For the text-containing cell, return its midpoint in [x, y] coordinate format. 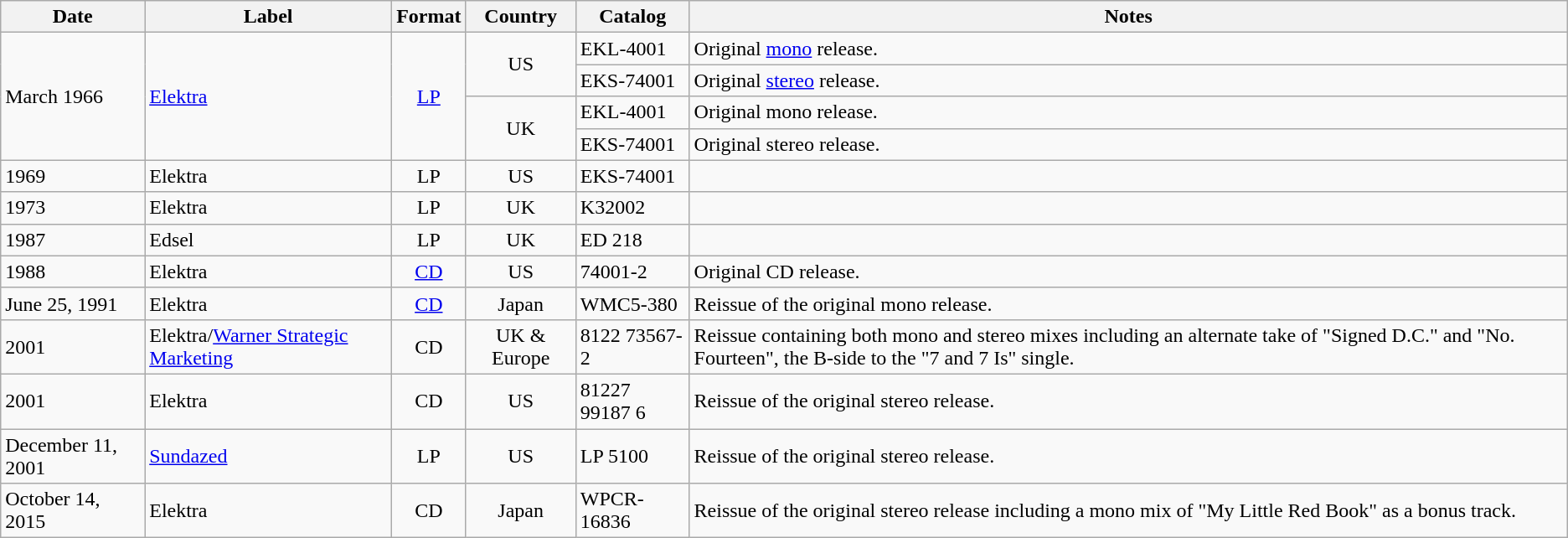
74001-2 [632, 272]
Edsel [268, 240]
Reissue containing both mono and stereo mixes including an alternate take of "Signed D.C." and "No. Fourteen", the B-side to the "7 and 7 Is" single. [1128, 347]
December 11, 2001 [73, 456]
Country [521, 17]
81227 99187 6 [632, 401]
Sundazed [268, 456]
June 25, 1991 [73, 303]
March 1966 [73, 96]
Notes [1128, 17]
1969 [73, 176]
WMC5-380 [632, 303]
LP 5100 [632, 456]
Date [73, 17]
K32002 [632, 208]
Elektra/Warner Strategic Marketing [268, 347]
8122 73567-2 [632, 347]
Label [268, 17]
Reissue of the original stereo release including a mono mix of "My Little Red Book" as a bonus track. [1128, 511]
Original CD release. [1128, 272]
Catalog [632, 17]
1973 [73, 208]
WPCR-16836 [632, 511]
UK & Europe [521, 347]
Reissue of the original mono release. [1128, 303]
October 14, 2015 [73, 511]
1988 [73, 272]
1987 [73, 240]
Format [429, 17]
ED 218 [632, 240]
